From the cell containing the given text, extract its center point as [x, y] coordinate. 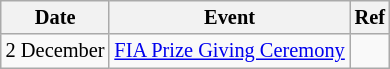
FIA Prize Giving Ceremony [229, 51]
Ref [370, 17]
Date [56, 17]
2 December [56, 51]
Event [229, 17]
